For the text-containing cell, return its midpoint in [X, Y] coordinate format. 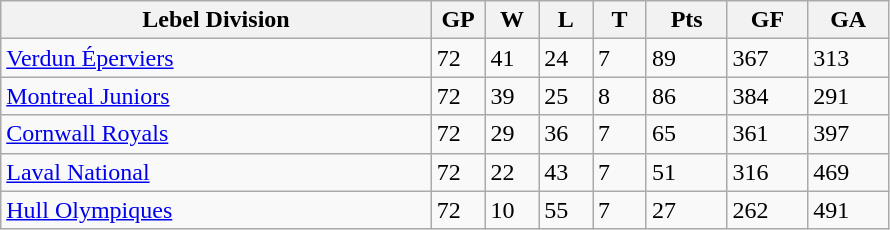
GA [848, 20]
469 [848, 172]
86 [686, 96]
313 [848, 58]
55 [566, 210]
262 [768, 210]
397 [848, 134]
Laval National [216, 172]
43 [566, 172]
41 [512, 58]
27 [686, 210]
39 [512, 96]
Lebel Division [216, 20]
65 [686, 134]
Verdun Éperviers [216, 58]
Cornwall Royals [216, 134]
22 [512, 172]
Montreal Juniors [216, 96]
Hull Olympiques [216, 210]
T [620, 20]
W [512, 20]
29 [512, 134]
384 [768, 96]
L [566, 20]
10 [512, 210]
316 [768, 172]
367 [768, 58]
89 [686, 58]
GP [458, 20]
8 [620, 96]
491 [848, 210]
36 [566, 134]
GF [768, 20]
Pts [686, 20]
25 [566, 96]
24 [566, 58]
51 [686, 172]
361 [768, 134]
291 [848, 96]
